Detect which cell encompasses the target text, then output its (X, Y) center coordinate. 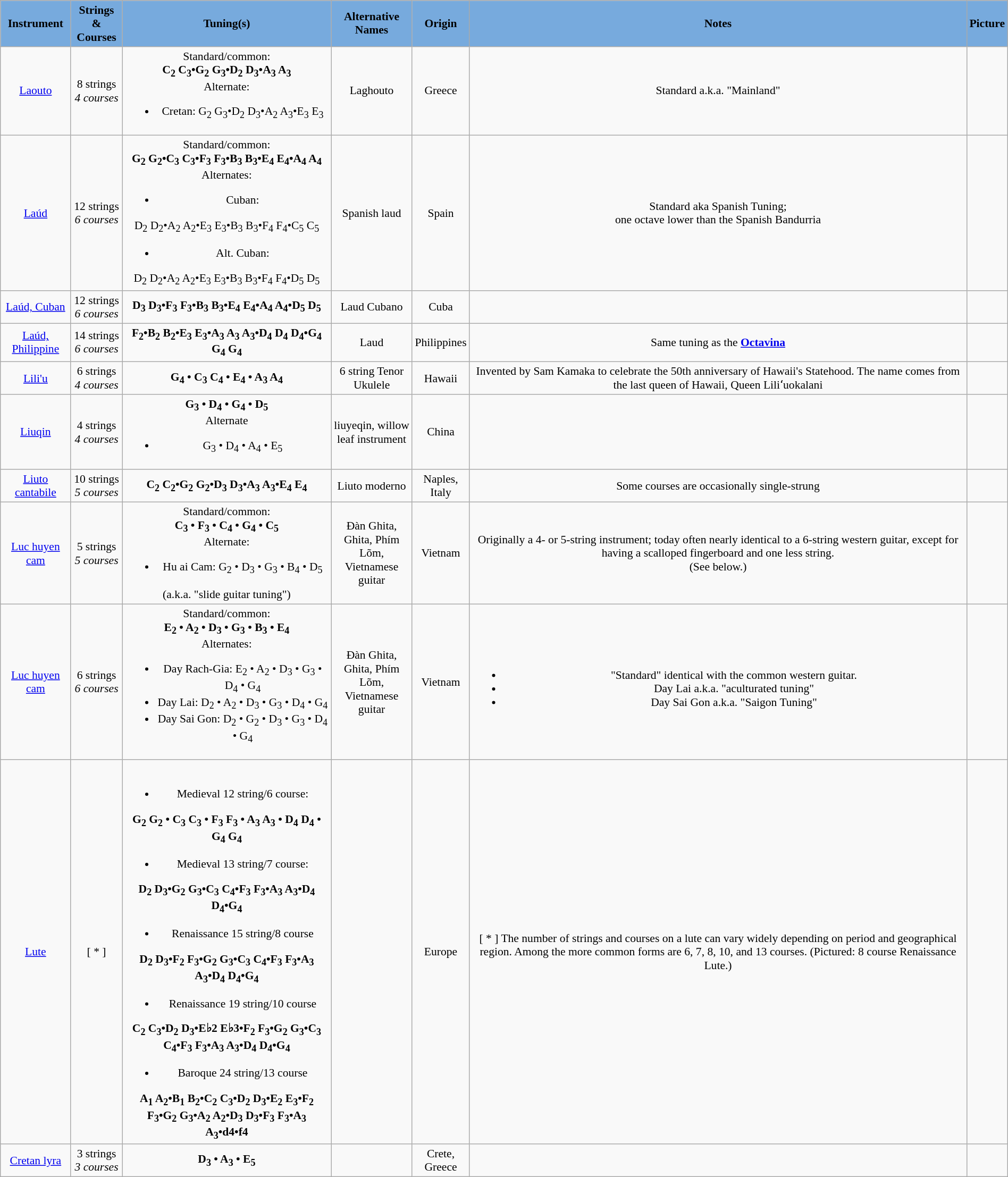
"Standard" identical with the common western guitar.Day Lai a.k.a. "aculturated tuning"Day Sai Gon a.k.a. "Saigon Tuning" (718, 682)
Picture (987, 23)
Alternative Names (372, 23)
Laouto (36, 90)
Strings & Courses (97, 23)
Standard aka Spanish Tuning;one octave lower than the Spanish Bandurria (718, 213)
D3 D3•F3 F3•B3 B3•E4 E4•A4 A4•D5 D5 (226, 307)
F2•B2 B2•E3 E3•A3 A3 A3•D4 D4 D4•G4 G4 G4 (226, 342)
Lili'u (36, 379)
Notes (718, 23)
Greece (440, 90)
Laghouto (372, 90)
Origin (440, 23)
liuyeqin, willow leaf instrument (372, 432)
Crete, Greece (440, 1160)
Instrument (36, 23)
G3 • D4 • G4 • D5AlternateG3 • D4 • A4 • E5 (226, 432)
8 strings4 courses (97, 90)
Laúd, Philippine (36, 342)
Invented by Sam Kamaka to celebrate the 50th anniversary of Hawaii's Statehood. The name comes from the last queen of Hawaii, Queen Liliʻuokalani (718, 379)
Some courses are occasionally single-strung (718, 486)
3 strings3 courses (97, 1160)
Liuto moderno (372, 486)
Liuto cantabile (36, 486)
Tuning(s) (226, 23)
Philippines (440, 342)
5 strings5 courses (97, 553)
Standard/common:C2 C3•G2 G3•D2 D3•A3 A3Alternate:Cretan: G2 G3•D2 D3•A2 A3•E3 E3 (226, 90)
Spanish laud (372, 213)
Laud (372, 342)
Standard/common:C3 • F3 • C4 • G4 • C5Alternate:Hu ai Cam: G2 • D3 • G3 • B4 • D5(a.k.a. "slide guitar tuning") (226, 553)
Standard/common:G2 G2•C3 C3•F3 F3•B3 B3•E4 E4•A4 A4Alternates:Cuban:D2 D2•A2 A2•E3 E3•B3 B3•F4 F4•C5 C5Alt. Cuban:D2 D2•A2 A2•E3 E3•B3 B3•F4 F4•D5 D5 (226, 213)
Liuqin (36, 432)
Standard a.k.a. "Mainland" (718, 90)
G4 • C3 C4 • E4 • A3 A4 (226, 379)
C2 C2•G2 G2•D3 D3•A3 A3•E4 E4 (226, 486)
[ * ] (97, 952)
4 strings4 courses (97, 432)
6 strings4 courses (97, 379)
6 strings6 courses (97, 682)
Cretan lyra (36, 1160)
Cuba (440, 307)
Laud Cubano (372, 307)
14 strings6 courses (97, 342)
China (440, 432)
Europe (440, 952)
Lute (36, 952)
Laúd, Cuban (36, 307)
Hawaii (440, 379)
D3 • A3 • E5 (226, 1160)
6 string Tenor Ukulele (372, 379)
Naples, Italy (440, 486)
10 strings5 courses (97, 486)
Spain (440, 213)
Laúd (36, 213)
Same tuning as the Octavina (718, 342)
